Pinpoint the cell where the given text exists, returning its (x, y) midpoint coordinate. 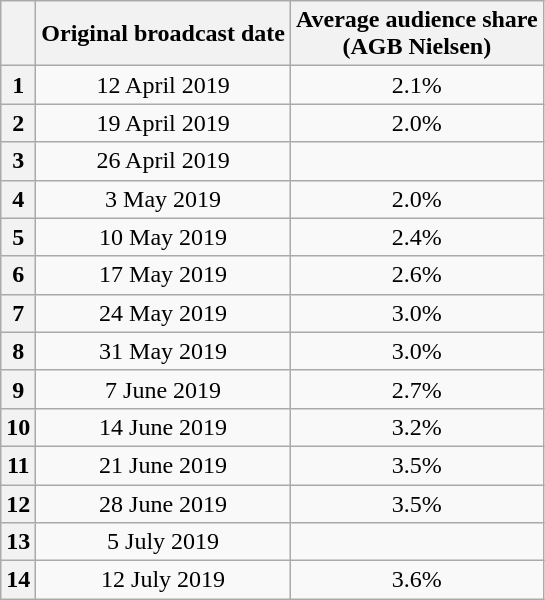
5 July 2019 (164, 542)
3.6% (416, 580)
13 (18, 542)
3 May 2019 (164, 199)
21 June 2019 (164, 465)
2 (18, 123)
11 (18, 465)
14 (18, 580)
24 May 2019 (164, 313)
28 June 2019 (164, 503)
2.4% (416, 237)
12 April 2019 (164, 85)
7 June 2019 (164, 389)
3 (18, 161)
4 (18, 199)
2.7% (416, 389)
2.6% (416, 275)
3.2% (416, 427)
12 (18, 503)
10 (18, 427)
7 (18, 313)
Average audience share(AGB Nielsen) (416, 34)
14 June 2019 (164, 427)
8 (18, 351)
6 (18, 275)
26 April 2019 (164, 161)
17 May 2019 (164, 275)
1 (18, 85)
10 May 2019 (164, 237)
5 (18, 237)
Original broadcast date (164, 34)
2.1% (416, 85)
12 July 2019 (164, 580)
31 May 2019 (164, 351)
19 April 2019 (164, 123)
9 (18, 389)
